Find where the given text appears and provide that cell's center as [x, y] coordinate. 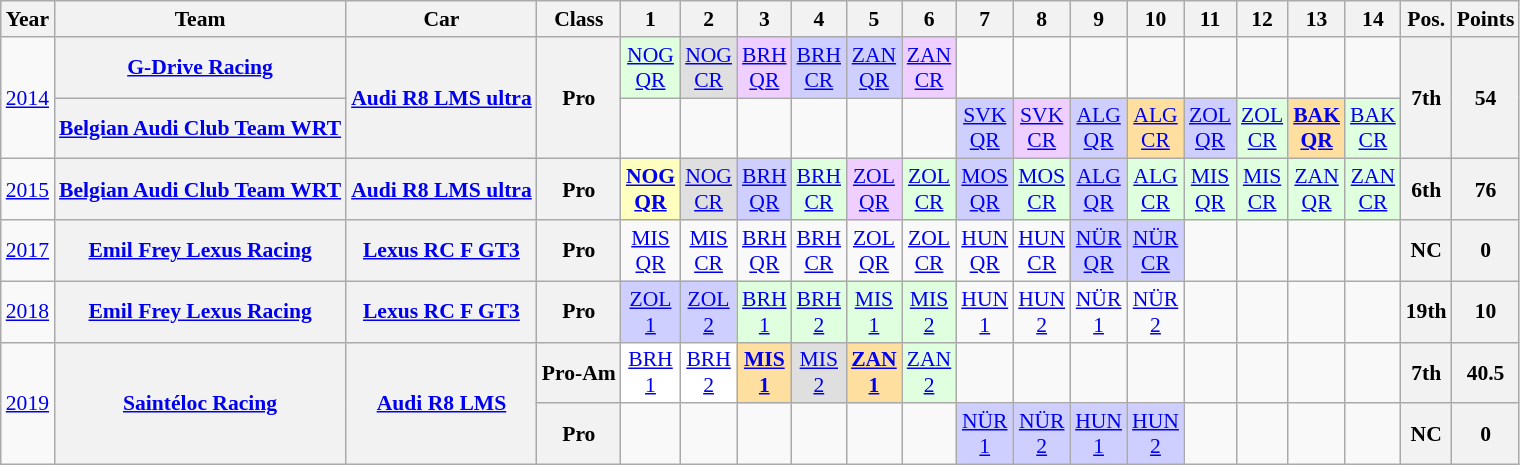
ZOL2 [708, 312]
Audi R8 LMS [442, 403]
Year [28, 19]
2 [708, 19]
G-Drive Racing [200, 68]
76 [1486, 190]
MOSCR [1042, 190]
9 [1098, 19]
14 [1373, 19]
BAKCR [1373, 128]
Pos. [1426, 19]
1 [650, 19]
4 [820, 19]
Pro-Am [579, 372]
2017 [28, 250]
2014 [28, 98]
12 [1262, 19]
NÜRQR [1098, 250]
19th [1426, 312]
ZAN1 [874, 372]
MOSQR [984, 190]
HUNCR [1042, 250]
5 [874, 19]
Team [200, 19]
3 [764, 19]
7 [984, 19]
6 [929, 19]
ZOL1 [650, 312]
2015 [28, 190]
Class [579, 19]
6th [1426, 190]
Car [442, 19]
BAKQR [1316, 128]
Points [1486, 19]
40.5 [1486, 372]
13 [1316, 19]
Saintéloc Racing [200, 403]
ZAN2 [929, 372]
NÜRCR [1156, 250]
SVKQR [984, 128]
HUNQR [984, 250]
SVKCR [1042, 128]
54 [1486, 98]
8 [1042, 19]
2019 [28, 403]
2018 [28, 312]
11 [1210, 19]
